Return the (x, y) coordinate for the center point of the cell that contains the specified text.  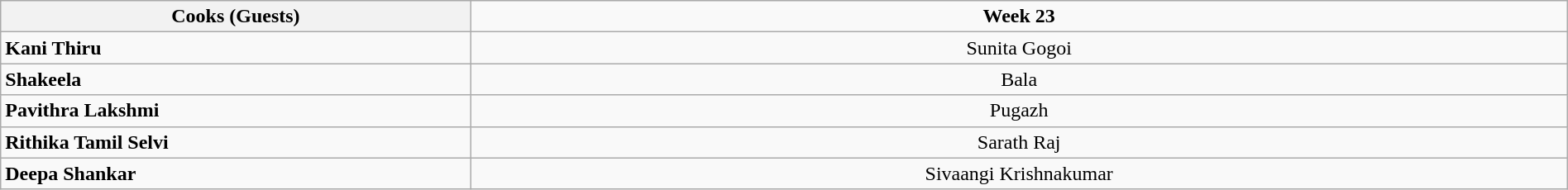
Kani Thiru (236, 48)
Pavithra Lakshmi (236, 111)
Week 23 (1019, 17)
Sivaangi Krishnakumar (1019, 173)
Pugazh (1019, 111)
Rithika Tamil Selvi (236, 142)
Bala (1019, 79)
Shakeela (236, 79)
Deepa Shankar (236, 173)
Cooks (Guests) (236, 17)
Sarath Raj (1019, 142)
Sunita Gogoi (1019, 48)
